Extract the [x, y] coordinate from the center of the cell holding the provided text.  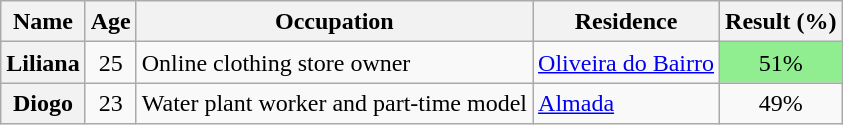
Result (%) [781, 22]
51% [781, 62]
Online clothing store owner [334, 62]
Oliveira do Bairro [626, 62]
Liliana [43, 62]
Almada [626, 104]
Age [110, 22]
Residence [626, 22]
Name [43, 22]
25 [110, 62]
Occupation [334, 22]
Water plant worker and part-time model [334, 104]
Diogo [43, 104]
23 [110, 104]
49% [781, 104]
